For the text-containing cell, return its midpoint in (X, Y) coordinate format. 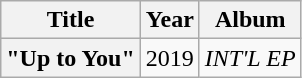
Title (71, 20)
2019 (170, 58)
Year (170, 20)
"Up to You" (71, 58)
INT'L EP (250, 58)
Album (250, 20)
